Determine the [X, Y] coordinate at the center of the cell enclosing the given text.  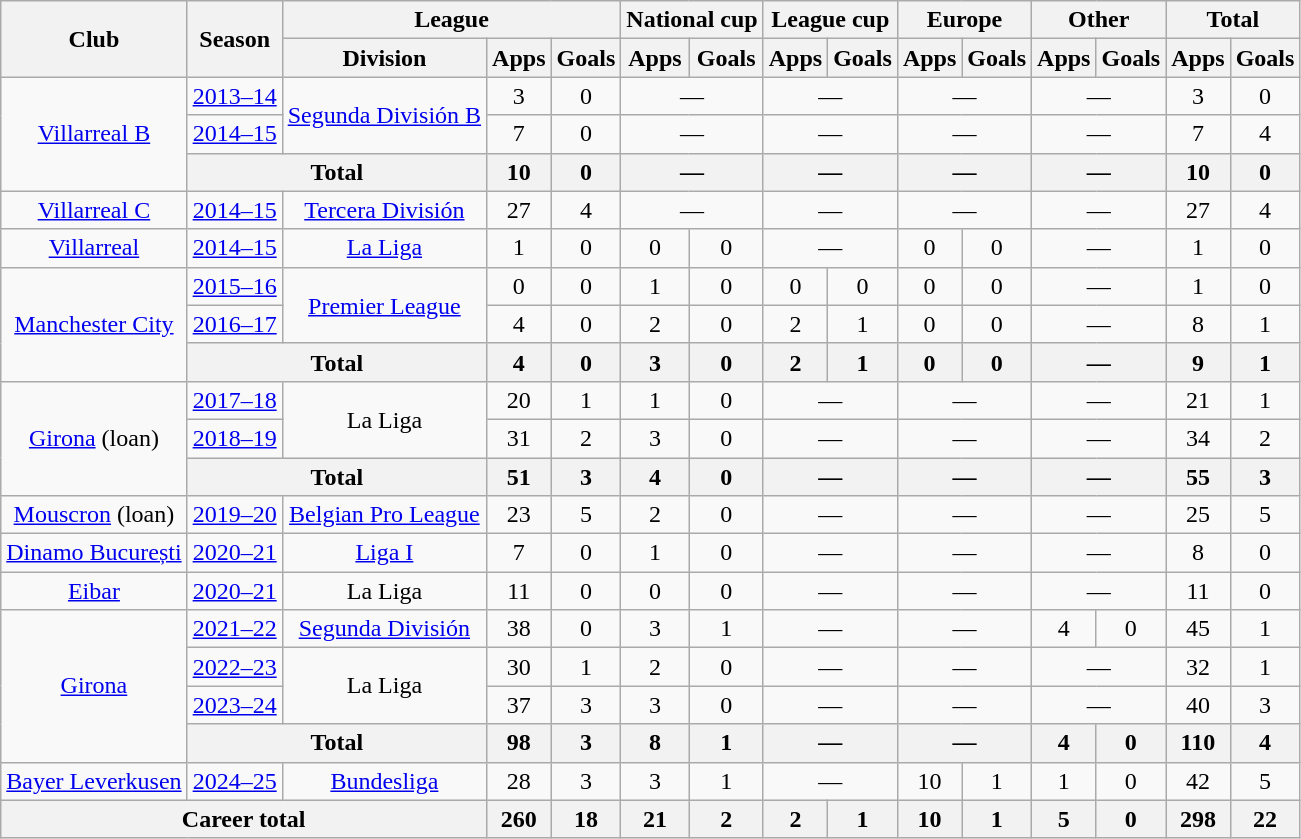
Europe [964, 20]
Mouscron (loan) [94, 515]
38 [519, 629]
51 [519, 477]
22 [1265, 819]
Career total [244, 819]
25 [1198, 515]
55 [1198, 477]
2016–17 [234, 324]
20 [519, 400]
Girona [94, 686]
Club [94, 39]
98 [519, 743]
28 [519, 781]
Season [234, 39]
Eibar [94, 591]
Division [384, 58]
Liga I [384, 553]
Dinamo București [94, 553]
Girona (loan) [94, 438]
2021–22 [234, 629]
45 [1198, 629]
Belgian Pro League [384, 515]
9 [1198, 362]
Villarreal B [94, 134]
Bayer Leverkusen [94, 781]
2023–24 [234, 705]
2024–25 [234, 781]
32 [1198, 667]
2017–18 [234, 400]
298 [1198, 819]
2018–19 [234, 438]
2019–20 [234, 515]
42 [1198, 781]
Villarreal [94, 248]
2013–14 [234, 96]
Villarreal C [94, 210]
Segunda División [384, 629]
23 [519, 515]
Tercera División [384, 210]
League cup [830, 20]
260 [519, 819]
31 [519, 438]
National cup [692, 20]
Manchester City [94, 324]
40 [1198, 705]
37 [519, 705]
30 [519, 667]
2015–16 [234, 286]
Other [1099, 20]
2022–23 [234, 667]
League [452, 20]
110 [1198, 743]
Premier League [384, 305]
Bundesliga [384, 781]
34 [1198, 438]
18 [586, 819]
Segunda División B [384, 115]
